Return [X, Y] of the center of cell containing provided text 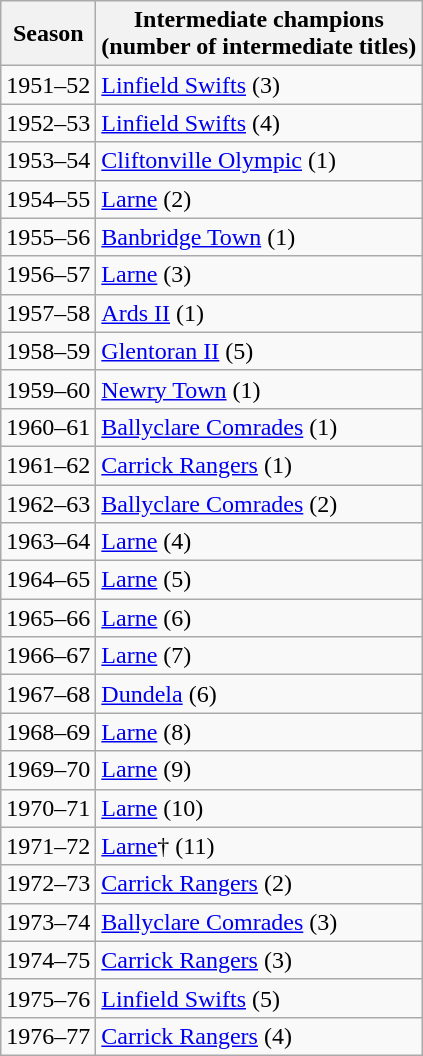
1968–69 [48, 732]
Ballyclare Comrades (1) [259, 427]
Larne (9) [259, 770]
Larne (7) [259, 656]
1974–75 [48, 960]
Banbridge Town (1) [259, 237]
Ballyclare Comrades (3) [259, 922]
1969–70 [48, 770]
1958–59 [48, 351]
1951–52 [48, 85]
1960–61 [48, 427]
1954–55 [48, 199]
1963–64 [48, 542]
Larne (6) [259, 618]
Larne (4) [259, 542]
1957–58 [48, 313]
1973–74 [48, 922]
Larne (2) [259, 199]
Larne (10) [259, 808]
Larne (8) [259, 732]
1972–73 [48, 884]
Carrick Rangers (1) [259, 465]
1965–66 [48, 618]
Linfield Swifts (5) [259, 998]
1955–56 [48, 237]
1971–72 [48, 846]
Glentoran II (5) [259, 351]
1961–62 [48, 465]
1953–54 [48, 161]
1966–67 [48, 656]
Cliftonville Olympic (1) [259, 161]
Ballyclare Comrades (2) [259, 503]
1975–76 [48, 998]
Newry Town (1) [259, 389]
1952–53 [48, 123]
1964–65 [48, 580]
Carrick Rangers (4) [259, 1036]
Larne (3) [259, 275]
Linfield Swifts (3) [259, 85]
Season [48, 34]
Ards II (1) [259, 313]
1976–77 [48, 1036]
1970–71 [48, 808]
Larne (5) [259, 580]
Carrick Rangers (2) [259, 884]
1959–60 [48, 389]
Larne† (11) [259, 846]
1962–63 [48, 503]
Dundela (6) [259, 694]
1956–57 [48, 275]
Intermediate champions(number of intermediate titles) [259, 34]
1967–68 [48, 694]
Linfield Swifts (4) [259, 123]
Carrick Rangers (3) [259, 960]
